Capture the cell that displays the provided text and extract its [X, Y] central coordinate. 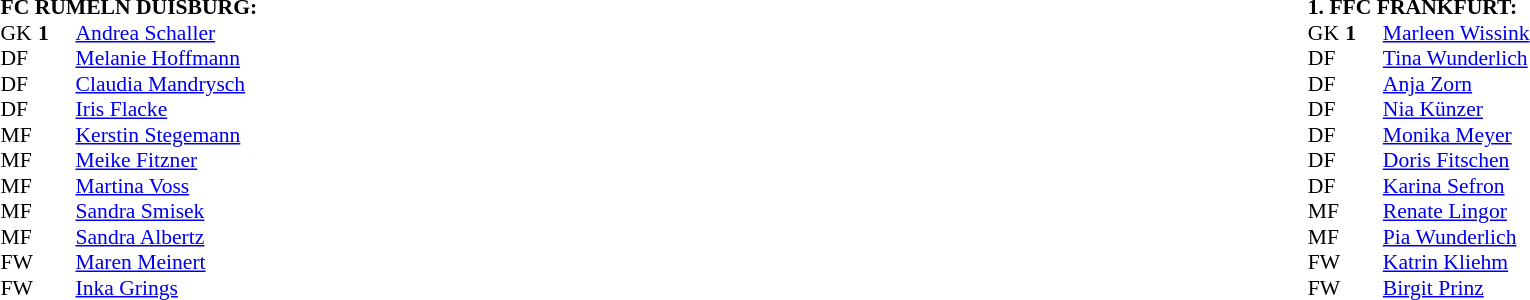
Pia Wunderlich [1456, 237]
Maren Meinert [167, 263]
Monika Meyer [1456, 135]
Tina Wunderlich [1456, 59]
Melanie Hoffmann [167, 59]
Sandra Smisek [167, 211]
Nia Künzer [1456, 109]
Martina Voss [167, 186]
Andrea Schaller [167, 33]
Doris Fitschen [1456, 161]
Anja Zorn [1456, 84]
Karina Sefron [1456, 186]
Claudia Mandrysch [167, 84]
Marleen Wissink [1456, 33]
Iris Flacke [167, 109]
Kerstin Stegemann [167, 135]
Meike Fitzner [167, 161]
Renate Lingor [1456, 211]
Katrin Kliehm [1456, 263]
Sandra Albertz [167, 237]
